For the text-containing cell, return its midpoint in (x, y) coordinate format. 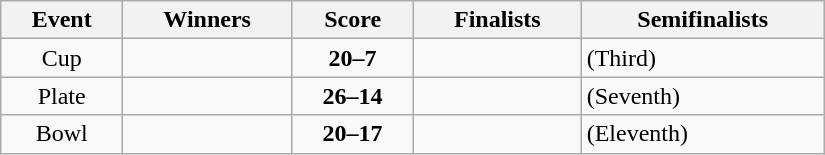
Semifinalists (702, 20)
Finalists (498, 20)
26–14 (353, 96)
(Third) (702, 58)
(Eleventh) (702, 134)
(Seventh) (702, 96)
Score (353, 20)
Cup (62, 58)
20–7 (353, 58)
20–17 (353, 134)
Winners (208, 20)
Plate (62, 96)
Bowl (62, 134)
Event (62, 20)
